Return [X, Y] of the center of cell containing provided text 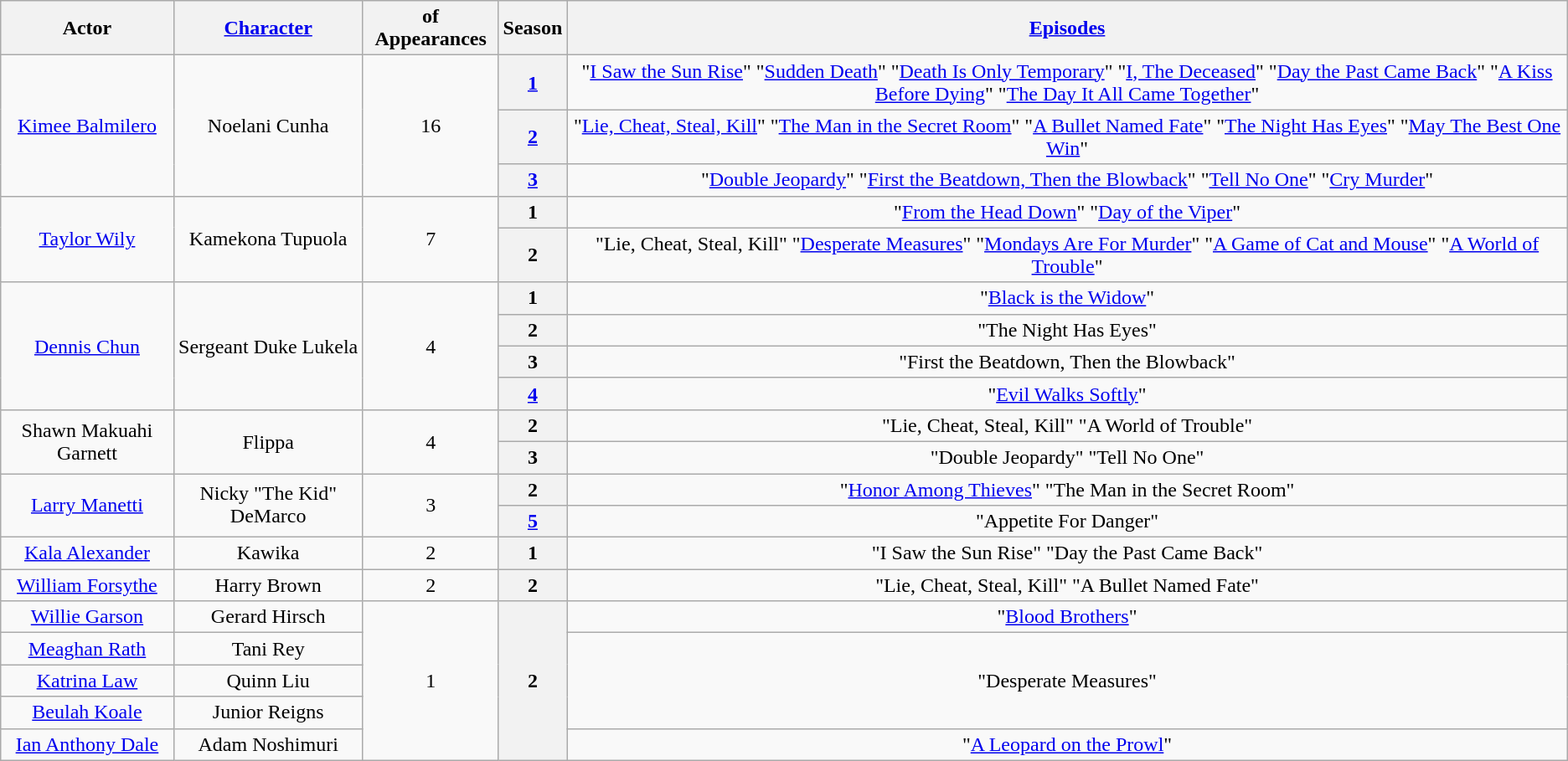
"Double Jeopardy" "Tell No One" [1067, 457]
Kawika [268, 553]
"A Leopard on the Prowl" [1067, 744]
Katrina Law [87, 681]
"Appetite For Danger" [1067, 522]
"Black is the Widow" [1067, 298]
"The Night Has Eyes" [1067, 330]
"Lie, Cheat, Steal, Kill" "Desperate Measures" "Mondays Are For Murder" "A Game of Cat and Mouse" "A World of Trouble" [1067, 255]
Sergeant Duke Lukela [268, 346]
5 [533, 522]
Ian Anthony Dale [87, 744]
Noelani Cunha [268, 126]
"Desperate Measures" [1067, 681]
"Double Jeopardy" "First the Beatdown, Then the Blowback" "Tell No One" "Cry Murder" [1067, 180]
Larry Manetti [87, 506]
Kimee Balmilero [87, 126]
"Blood Brothers" [1067, 617]
"First the Beatdown, Then the Blowback" [1067, 362]
William Forsythe [87, 585]
16 [431, 126]
Episodes [1067, 28]
Meaghan Rath [87, 649]
Kala Alexander [87, 553]
Junior Reigns [268, 712]
Taylor Wily [87, 239]
"Lie, Cheat, Steal, Kill" "A Bullet Named Fate" [1067, 585]
"From the Head Down" "Day of the Viper" [1067, 212]
"Lie, Cheat, Steal, Kill" "A World of Trouble" [1067, 425]
Quinn Liu [268, 681]
Willie Garson [87, 617]
Harry Brown [268, 585]
Gerard Hirsch [268, 617]
Flippa [268, 441]
Season [533, 28]
7 [431, 239]
of Appearances [431, 28]
Kamekona Tupuola [268, 239]
Actor [87, 28]
"Evil Walks Softly" [1067, 393]
"I Saw the Sun Rise" "Day the Past Came Back" [1067, 553]
Dennis Chun [87, 346]
Beulah Koale [87, 712]
Tani Rey [268, 649]
Nicky "The Kid" DeMarco [268, 506]
Adam Noshimuri [268, 744]
"Lie, Cheat, Steal, Kill" "The Man in the Secret Room" "A Bullet Named Fate" "The Night Has Eyes" "May The Best One Win" [1067, 137]
Character [268, 28]
"Honor Among Thieves" "The Man in the Secret Room" [1067, 490]
Shawn Makuahi Garnett [87, 441]
